Return the [X, Y] coordinate for the center point of the cell that contains the specified text.  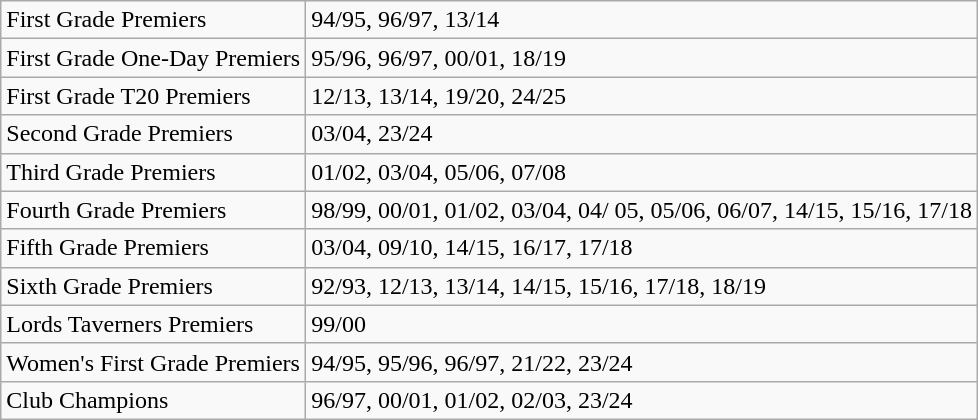
First Grade Premiers [154, 20]
First Grade One-Day Premiers [154, 58]
03/04, 23/24 [642, 134]
Lords Taverners Premiers [154, 324]
94/95, 95/96, 96/97, 21/22, 23/24 [642, 362]
99/00 [642, 324]
Fifth Grade Premiers [154, 248]
Fourth Grade Premiers [154, 210]
Second Grade Premiers [154, 134]
98/99, 00/01, 01/02, 03/04, 04/ 05, 05/06, 06/07, 14/15, 15/16, 17/18 [642, 210]
Club Champions [154, 400]
03/04, 09/10, 14/15, 16/17, 17/18 [642, 248]
Third Grade Premiers [154, 172]
95/96, 96/97, 00/01, 18/19 [642, 58]
96/97, 00/01, 01/02, 02/03, 23/24 [642, 400]
Women's First Grade Premiers [154, 362]
01/02, 03/04, 05/06, 07/08 [642, 172]
12/13, 13/14, 19/20, 24/25 [642, 96]
First Grade T20 Premiers [154, 96]
Sixth Grade Premiers [154, 286]
94/95, 96/97, 13/14 [642, 20]
92/93, 12/13, 13/14, 14/15, 15/16, 17/18, 18/19 [642, 286]
